Capture the cell that displays the provided text and extract its [x, y] central coordinate. 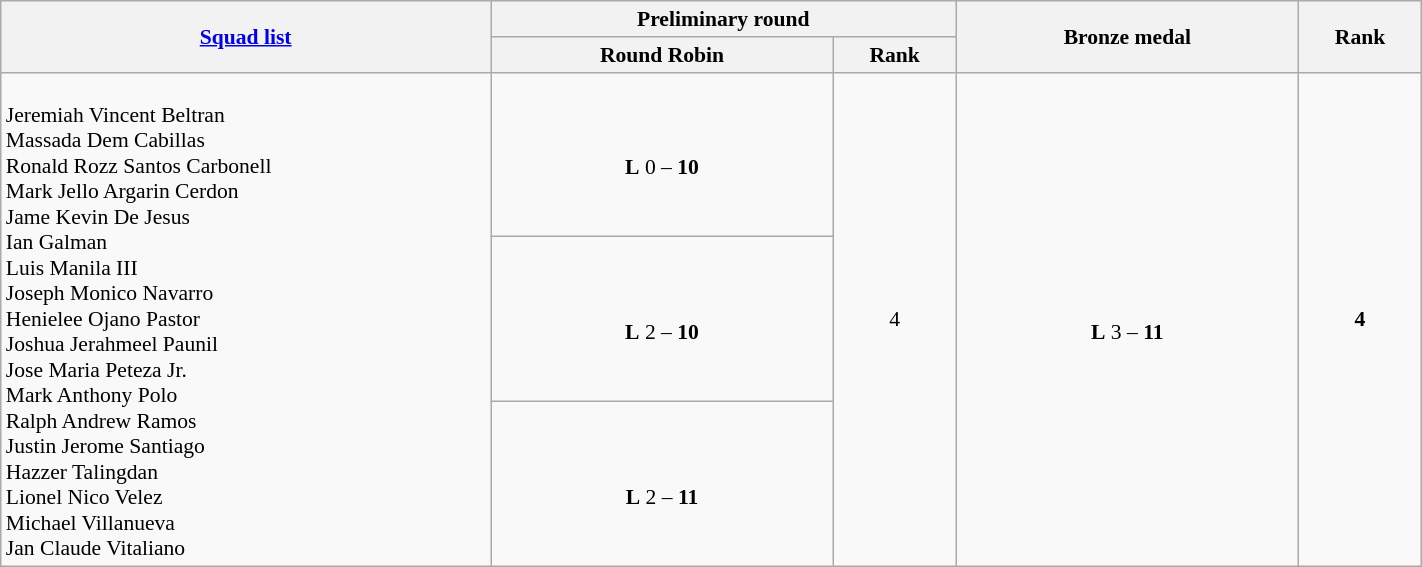
Squad list [246, 36]
L 2 – 11 [662, 484]
Round Robin [662, 55]
L 0 – 10 [662, 154]
L 3 – 11 [1128, 320]
Preliminary round [724, 19]
L 2 – 10 [662, 320]
Bronze medal [1128, 36]
